Locate the cell with the specified text and output its (x, y) center coordinate. 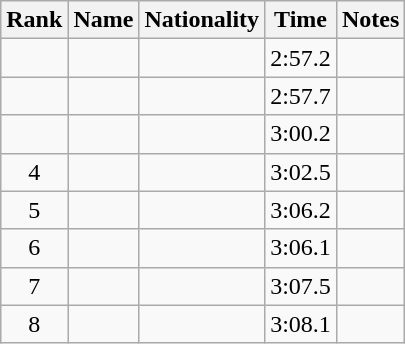
5 (34, 210)
3:07.5 (301, 286)
Name (104, 20)
3:06.2 (301, 210)
3:06.1 (301, 248)
3:00.2 (301, 134)
2:57.2 (301, 58)
8 (34, 324)
3:08.1 (301, 324)
6 (34, 248)
Rank (34, 20)
7 (34, 286)
3:02.5 (301, 172)
Notes (370, 20)
Time (301, 20)
Nationality (202, 20)
2:57.7 (301, 96)
4 (34, 172)
